Pinpoint the cell where the given text exists, returning its (X, Y) midpoint coordinate. 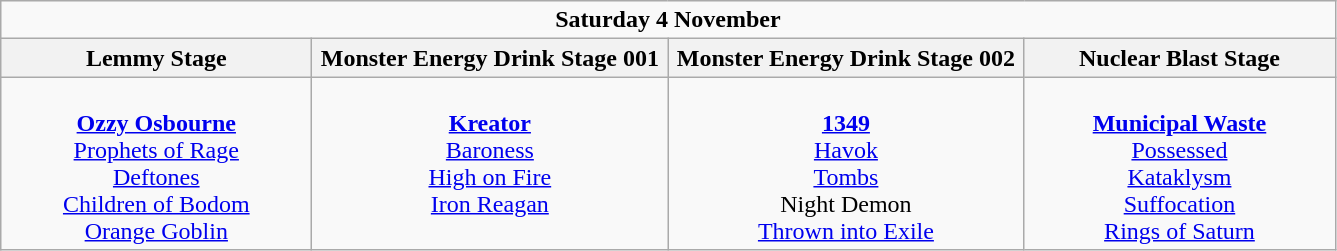
Monster Energy Drink Stage 002 (846, 58)
Lemmy Stage (156, 58)
Monster Energy Drink Stage 001 (490, 58)
Nuclear Blast Stage (1180, 58)
1349 Havok Tombs Night Demon Thrown into Exile (846, 164)
Saturday 4 November (668, 20)
Kreator Baroness High on Fire Iron Reagan (490, 164)
Municipal Waste Possessed Kataklysm Suffocation Rings of Saturn (1180, 164)
Ozzy Osbourne Prophets of Rage Deftones Children of Bodom Orange Goblin (156, 164)
